Determine the (X, Y) coordinate at the center of the cell enclosing the given text.  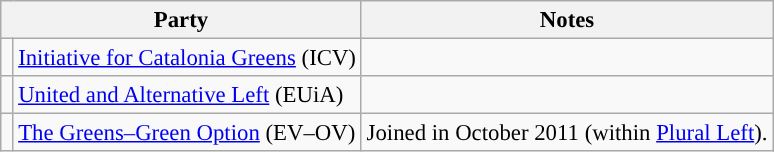
Initiative for Catalonia Greens (ICV) (187, 58)
Joined in October 2011 (within Plural Left). (567, 133)
Party (182, 20)
The Greens–Green Option (EV–OV) (187, 133)
Notes (567, 20)
United and Alternative Left (EUiA) (187, 95)
